Return [x, y] of the center of cell containing provided text 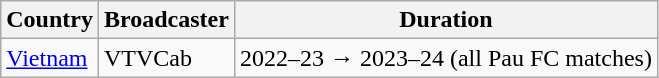
Duration [446, 20]
Broadcaster [166, 20]
2022–23 → 2023–24 (all Pau FC matches) [446, 58]
VTVCab [166, 58]
Vietnam [50, 58]
Country [50, 20]
